From the cell containing the given text, extract its center point as (X, Y) coordinate. 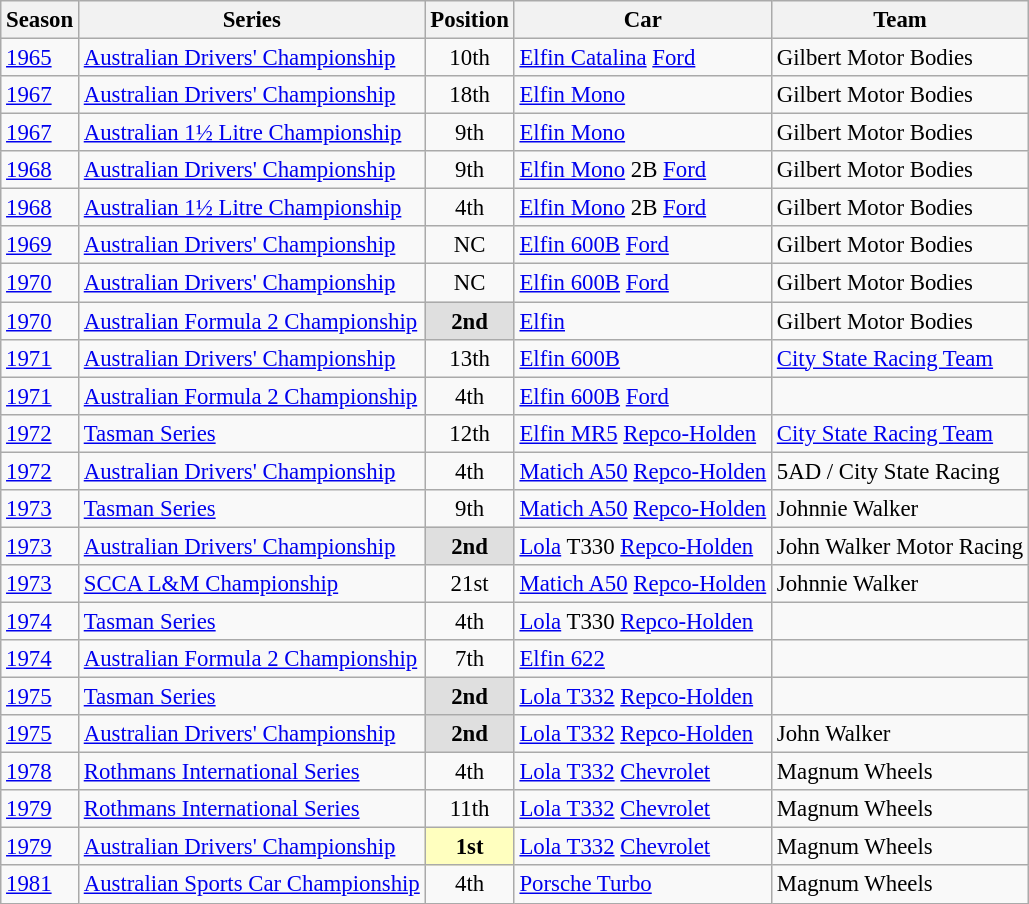
John Walker (900, 734)
Season (40, 20)
Car (642, 20)
12th (470, 433)
13th (470, 358)
10th (470, 58)
Elfin 622 (642, 659)
1969 (40, 245)
1978 (40, 772)
Series (252, 20)
Team (900, 20)
1965 (40, 58)
1981 (40, 885)
11th (470, 809)
Elfin (642, 321)
Elfin MR5 Repco-Holden (642, 433)
7th (470, 659)
SCCA L&M Championship (252, 584)
Elfin Catalina Ford (642, 58)
Elfin 600B (642, 358)
Porsche Turbo (642, 885)
Australian Sports Car Championship (252, 885)
John Walker Motor Racing (900, 546)
Position (470, 20)
21st (470, 584)
5AD / City State Racing (900, 471)
18th (470, 95)
1st (470, 847)
